Capture the cell that displays the provided text and extract its [x, y] central coordinate. 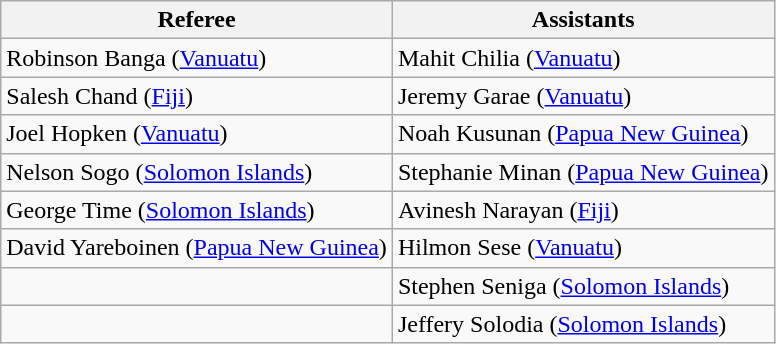
Salesh Chand (Fiji) [197, 96]
Referee [197, 20]
George Time (Solomon Islands) [197, 210]
Stephen Seniga (Solomon Islands) [583, 286]
Joel Hopken (Vanuatu) [197, 134]
Noah Kusunan (Papua New Guinea) [583, 134]
Robinson Banga (Vanuatu) [197, 58]
Nelson Sogo (Solomon Islands) [197, 172]
David Yareboinen (Papua New Guinea) [197, 248]
Jeremy Garae (Vanuatu) [583, 96]
Stephanie Minan (Papua New Guinea) [583, 172]
Hilmon Sese (Vanuatu) [583, 248]
Assistants [583, 20]
Jeffery Solodia (Solomon Islands) [583, 324]
Mahit Chilia (Vanuatu) [583, 58]
Avinesh Narayan (Fiji) [583, 210]
